Search for the cell housing the specified text and yield its (X, Y) center coordinate. 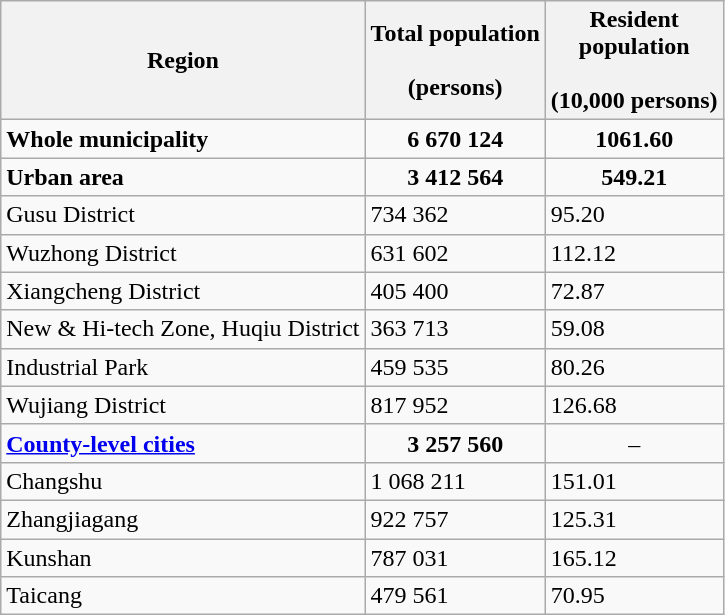
3 257 560 (455, 443)
– (634, 443)
Kunshan (183, 557)
126.68 (634, 405)
405 400 (455, 291)
Region (183, 60)
787 031 (455, 557)
95.20 (634, 215)
Wujiang District (183, 405)
3 412 564 (455, 177)
479 561 (455, 596)
New & Hi-tech Zone, Huqiu District (183, 329)
459 535 (455, 367)
125.31 (634, 519)
Taicang (183, 596)
80.26 (634, 367)
549.21 (634, 177)
165.12 (634, 557)
72.87 (634, 291)
Urban area (183, 177)
817 952 (455, 405)
1 068 211 (455, 481)
922 757 (455, 519)
363 713 (455, 329)
Total population(persons) (455, 60)
Changshu (183, 481)
151.01 (634, 481)
Zhangjiagang (183, 519)
Gusu District (183, 215)
631 602 (455, 253)
County-level cities (183, 443)
734 362 (455, 215)
Industrial Park (183, 367)
1061.60 (634, 139)
70.95 (634, 596)
Wuzhong District (183, 253)
Residentpopulation(10,000 persons) (634, 60)
6 670 124 (455, 139)
59.08 (634, 329)
Whole municipality (183, 139)
112.12 (634, 253)
Xiangcheng District (183, 291)
